Provide the (x, y) coordinate of the cell's center where the given text is located.  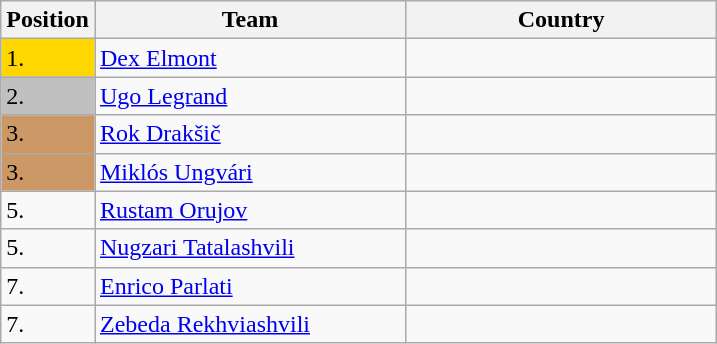
Enrico Parlati (250, 286)
Zebeda Rekhviashvili (250, 324)
Rok Drakšič (250, 134)
Rustam Orujov (250, 210)
Nugzari Tatalashvili (250, 248)
Dex Elmont (250, 58)
2. (48, 96)
Country (562, 20)
Miklós Ungvári (250, 172)
Position (48, 20)
Team (250, 20)
Ugo Legrand (250, 96)
1. (48, 58)
